Provide the [x, y] coordinate of the cell's center where the given text is located.  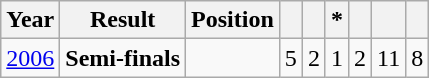
Position [233, 20]
Semi-finals [123, 58]
Result [123, 20]
2006 [30, 58]
1 [336, 58]
Year [30, 20]
5 [290, 58]
* [336, 20]
8 [418, 58]
11 [389, 58]
